Output the (X, Y) coordinate of the center of the cell containing the given text.  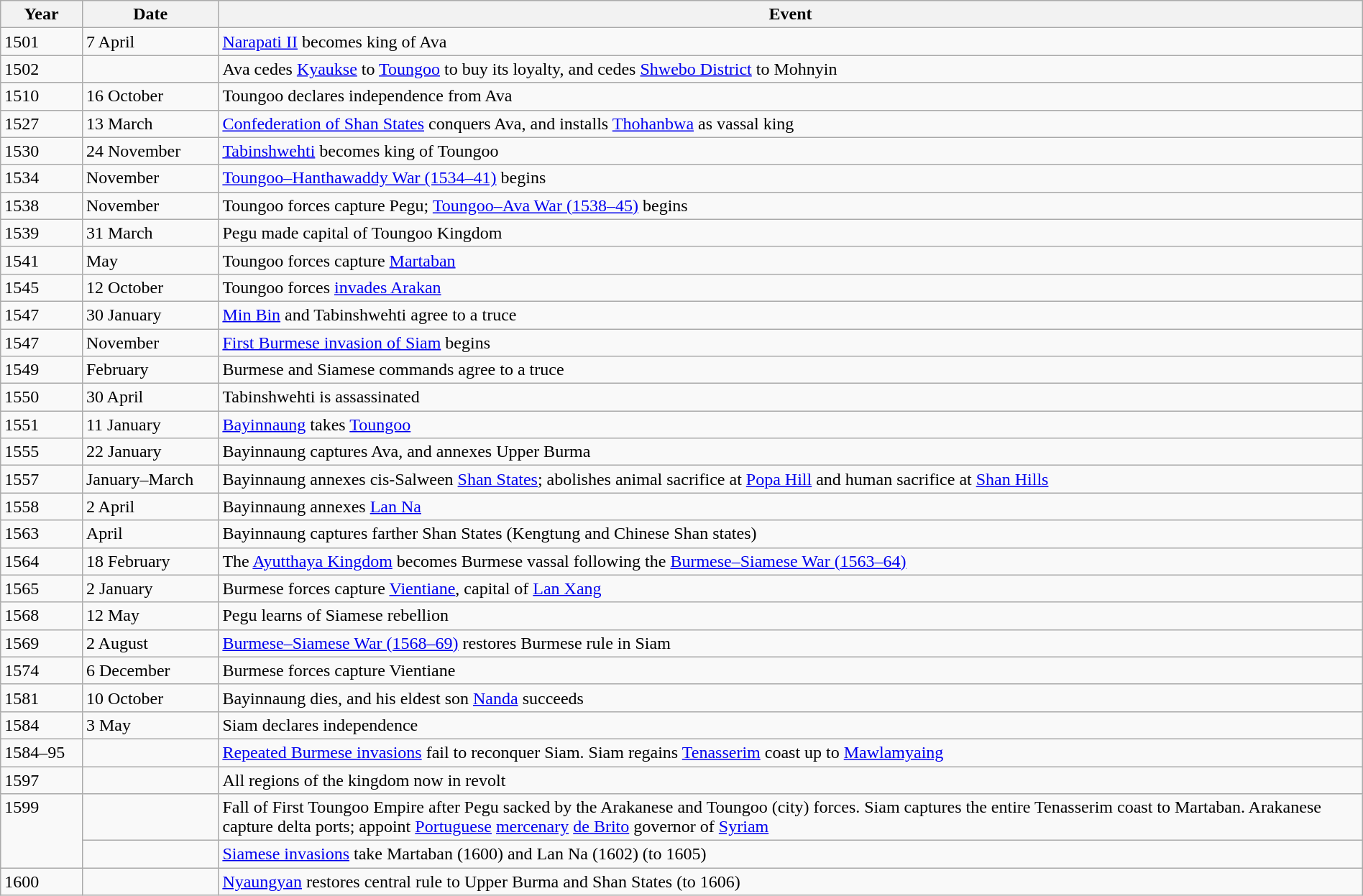
Bayinnaung annexes Lan Na (791, 507)
1510 (42, 96)
Toungoo forces capture Pegu; Toungoo–Ava War (1538–45) begins (791, 205)
Burmese forces capture Vientiane, capital of Lan Xang (791, 588)
30 January (150, 315)
1541 (42, 260)
1539 (42, 233)
2 January (150, 588)
Toungoo–Hanthawaddy War (1534–41) begins (791, 178)
1558 (42, 507)
1565 (42, 588)
January–March (150, 479)
30 April (150, 397)
Bayinnaung captures Ava, and annexes Upper Burma (791, 452)
Siamese invasions take Martaban (1600) and Lan Na (1602) (to 1605) (791, 854)
1549 (42, 370)
Toungoo forces capture Martaban (791, 260)
February (150, 370)
Toungoo forces invades Arakan (791, 287)
22 January (150, 452)
Confederation of Shan States conquers Ava, and installs Thohanbwa as vassal king (791, 124)
Narapati II becomes king of Ava (791, 42)
1527 (42, 124)
Tabinshwehti is assassinated (791, 397)
1557 (42, 479)
1568 (42, 616)
1574 (42, 670)
12 May (150, 616)
Ava cedes Kyaukse to Toungoo to buy its loyalty, and cedes Shwebo District to Mohnyin (791, 69)
1550 (42, 397)
First Burmese invasion of Siam begins (791, 343)
7 April (150, 42)
May (150, 260)
10 October (150, 698)
11 January (150, 425)
31 March (150, 233)
Pegu learns of Siamese rebellion (791, 616)
Event (791, 14)
Bayinnaung captures farther Shan States (Kengtung and Chinese Shan states) (791, 534)
1564 (42, 561)
April (150, 534)
1551 (42, 425)
2 August (150, 643)
Date (150, 14)
1584–95 (42, 752)
Nyaungyan restores central rule to Upper Burma and Shan States (to 1606) (791, 882)
1563 (42, 534)
2 April (150, 507)
6 December (150, 670)
All regions of the kingdom now in revolt (791, 780)
16 October (150, 96)
1569 (42, 643)
1581 (42, 698)
Min Bin and Tabinshwehti agree to a truce (791, 315)
1530 (42, 151)
1502 (42, 69)
1600 (42, 882)
Bayinnaung annexes cis-Salween Shan States; abolishes animal sacrifice at Popa Hill and human sacrifice at Shan Hills (791, 479)
Burmese and Siamese commands agree to a truce (791, 370)
Burmese–Siamese War (1568–69) restores Burmese rule in Siam (791, 643)
The Ayutthaya Kingdom becomes Burmese vassal following the Burmese–Siamese War (1563–64) (791, 561)
Year (42, 14)
12 October (150, 287)
1584 (42, 725)
Bayinnaung takes Toungoo (791, 425)
Tabinshwehti becomes king of Toungoo (791, 151)
Siam declares independence (791, 725)
1545 (42, 287)
1538 (42, 205)
1599 (42, 831)
Burmese forces capture Vientiane (791, 670)
1501 (42, 42)
18 February (150, 561)
1555 (42, 452)
Pegu made capital of Toungoo Kingdom (791, 233)
13 March (150, 124)
Bayinnaung dies, and his eldest son Nanda succeeds (791, 698)
Repeated Burmese invasions fail to reconquer Siam. Siam regains Tenasserim coast up to Mawlamyaing (791, 752)
1597 (42, 780)
1534 (42, 178)
Toungoo declares independence from Ava (791, 96)
3 May (150, 725)
24 November (150, 151)
